Provide the [X, Y] coordinate of the cell's center where the given text is located.  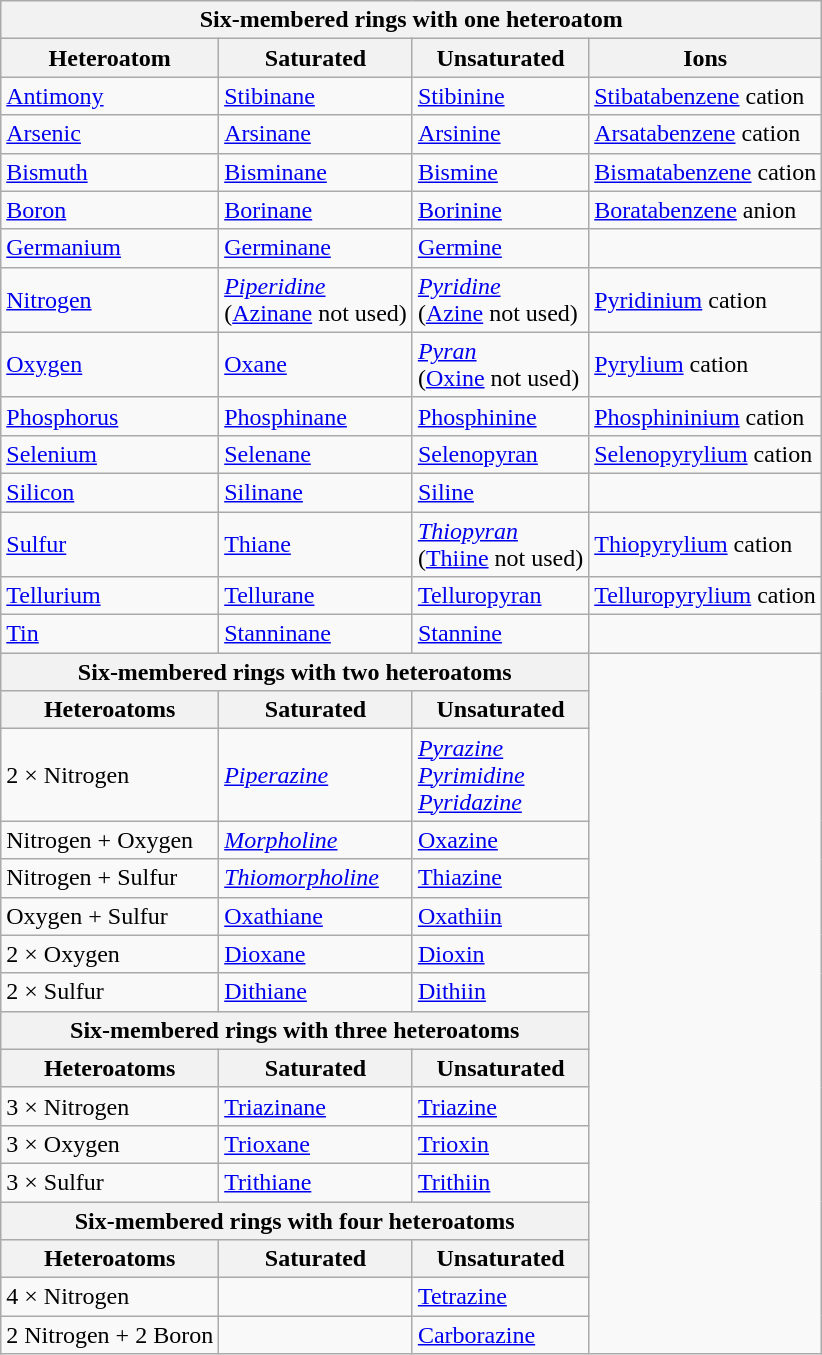
Selenium [110, 454]
Triazine [500, 1106]
2 × Oxygen [110, 954]
Bismuth [110, 172]
Phosphorus [110, 416]
Dioxin [500, 954]
Stibinine [500, 96]
Telluropyrylium cation [706, 596]
Oxazine [500, 840]
Oxathiane [316, 916]
Thiazine [500, 878]
Oxathiin [500, 916]
Borinane [316, 210]
2 × Nitrogen [110, 775]
Germinane [316, 248]
Arsatabenzene cation [706, 134]
Pyridine(Azine not used) [500, 300]
Stanninane [316, 634]
Oxygen [110, 364]
Trioxane [316, 1144]
Thiopyran(Thiine not used) [500, 544]
Pyrylium cation [706, 364]
Heteroatom [110, 58]
Oxane [316, 364]
Siline [500, 492]
Arsinine [500, 134]
Arsinane [316, 134]
Nitrogen + Oxygen [110, 840]
Tellurium [110, 596]
Antimony [110, 96]
Ions [706, 58]
Bisminane [316, 172]
Tellurane [316, 596]
Trioxin [500, 1144]
Pyran(Oxine not used) [500, 364]
Silicon [110, 492]
Bismine [500, 172]
Oxygen + Sulfur [110, 916]
Dithiin [500, 992]
2 × Sulfur [110, 992]
Borinine [500, 210]
Carborazine [500, 1335]
Selenopyrylium cation [706, 454]
Stibinane [316, 96]
Germine [500, 248]
Silinane [316, 492]
PyrazinePyrimidinePyridazine [500, 775]
Boratabenzene anion [706, 210]
Stibatabenzene cation [706, 96]
Six-membered rings with three heteroatoms [295, 1030]
Stannine [500, 634]
Tetrazine [500, 1297]
4 × Nitrogen [110, 1297]
Six-membered rings with one heteroatom [412, 20]
Sulfur [110, 544]
3 × Sulfur [110, 1182]
Selenane [316, 454]
Thiomorpholine [316, 878]
Thiane [316, 544]
Pyridinium cation [706, 300]
Dithiane [316, 992]
Dioxane [316, 954]
Nitrogen [110, 300]
Tin [110, 634]
Thiopyrylium cation [706, 544]
Piperidine(Azinane not used) [316, 300]
Six-membered rings with two heteroatoms [295, 672]
Boron [110, 210]
Phosphinine [500, 416]
2 Nitrogen + 2 Boron [110, 1335]
Telluropyran [500, 596]
Nitrogen + Sulfur [110, 878]
3 × Nitrogen [110, 1106]
Triazinane [316, 1106]
Arsenic [110, 134]
Germanium [110, 248]
Phosphininium cation [706, 416]
Trithiane [316, 1182]
Six-membered rings with four heteroatoms [295, 1221]
Bismatabenzene cation [706, 172]
Trithiin [500, 1182]
Morpholine [316, 840]
Selenopyran [500, 454]
Phosphinane [316, 416]
3 × Oxygen [110, 1144]
Piperazine [316, 775]
